Locate the cell with the specified text and output its [X, Y] center coordinate. 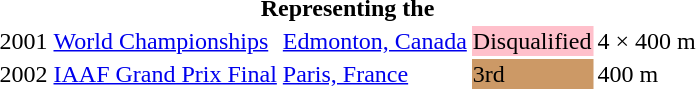
3rd [532, 74]
Edmonton, Canada [374, 41]
IAAF Grand Prix Final [165, 74]
Disqualified [532, 41]
Paris, France [374, 74]
World Championships [165, 41]
